Scan for the cell matching the given text and deliver its (X, Y) coordinate at center. 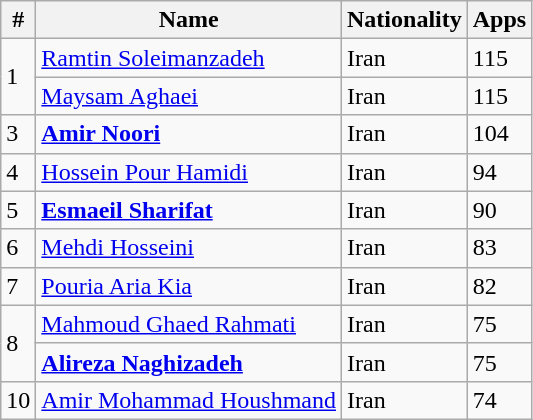
8 (18, 343)
Esmaeil Sharifat (189, 210)
Name (189, 20)
Alireza Naghizadeh (189, 362)
Mehdi Hosseini (189, 248)
74 (499, 400)
4 (18, 172)
Apps (499, 20)
82 (499, 286)
Amir Noori (189, 134)
Nationality (405, 20)
104 (499, 134)
Amir Mohammad Houshmand (189, 400)
Pouria Aria Kia (189, 286)
Mahmoud Ghaed Rahmati (189, 324)
6 (18, 248)
7 (18, 286)
1 (18, 77)
94 (499, 172)
Ramtin Soleimanzadeh (189, 58)
Hossein Pour Hamidi (189, 172)
90 (499, 210)
10 (18, 400)
Maysam Aghaei (189, 96)
3 (18, 134)
83 (499, 248)
5 (18, 210)
# (18, 20)
